Pinpoint the cell where the given text exists, returning its (x, y) midpoint coordinate. 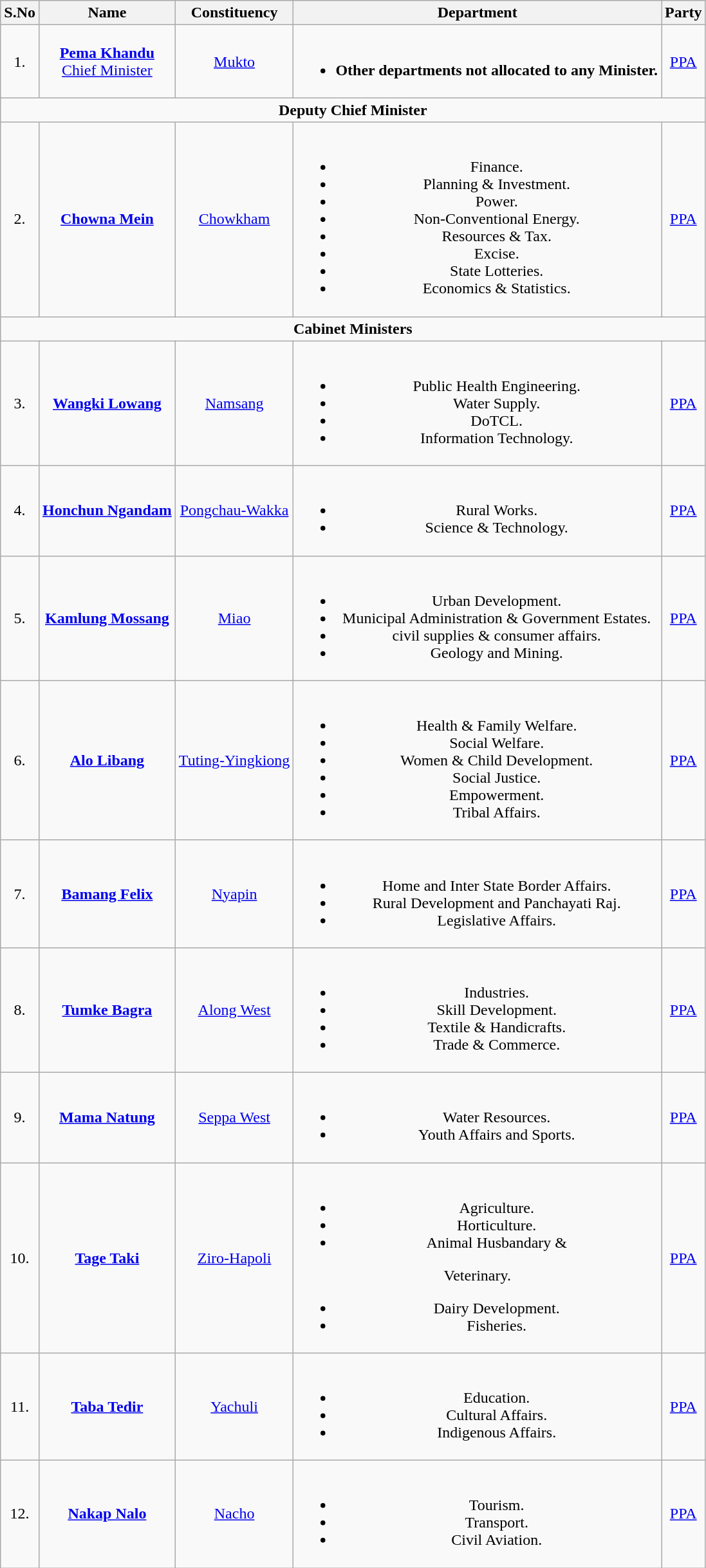
1. (20, 62)
Mama Natung (107, 1117)
3. (20, 403)
Honchun Ngandam (107, 511)
Education.Cultural Affairs.Indigenous Affairs. (478, 1407)
Water Resources.Youth Affairs and Sports. (478, 1117)
Rural Works.Science & Technology. (478, 511)
Party (683, 13)
Alo Libang (107, 760)
Kamlung Mossang (107, 618)
Nakap Nalo (107, 1514)
11. (20, 1407)
Ziro-Hapoli (234, 1258)
Seppa West (234, 1117)
Finance.Planning & Investment.Power.Non-Conventional Energy.Resources & Tax.Excise.State Lotteries.Economics & Statistics. (478, 219)
Pema KhanduChief Minister (107, 62)
Nacho (234, 1514)
Namsang (234, 403)
Agriculture.Horticulture.Animal Husbandary &Veterinary.Dairy Development.Fisheries. (478, 1258)
8. (20, 1010)
Constituency (234, 13)
Deputy Chief Minister (353, 110)
Wangki Lowang (107, 403)
Tourism.Transport.Civil Aviation. (478, 1514)
Pongchau-Wakka (234, 511)
Urban Development.Municipal Administration & Government Estates.civil supplies & consumer affairs.Geology and Mining. (478, 618)
Chowkham (234, 219)
Name (107, 13)
Yachuli (234, 1407)
5. (20, 618)
6. (20, 760)
Public Health Engineering.Water Supply.DoTCL.Information Technology. (478, 403)
2. (20, 219)
7. (20, 894)
Health & Family Welfare.Social Welfare.Women & Child Development.Social Justice.Empowerment.Tribal Affairs. (478, 760)
Cabinet Ministers (353, 329)
Nyapin (234, 894)
Along West (234, 1010)
Industries.Skill Development.Textile & Handicrafts.Trade & Commerce. (478, 1010)
Other departments not allocated to any Minister. (478, 62)
Tuting-Yingkiong (234, 760)
Department (478, 13)
12. (20, 1514)
Tumke Bagra (107, 1010)
Miao (234, 618)
Tage Taki (107, 1258)
9. (20, 1117)
4. (20, 511)
S.No (20, 13)
10. (20, 1258)
Mukto (234, 62)
Taba Tedir (107, 1407)
Chowna Mein (107, 219)
Home and Inter State Border Affairs.Rural Development and Panchayati Raj.Legislative Affairs. (478, 894)
Bamang Felix (107, 894)
